Search for the cell housing the specified text and yield its (x, y) center coordinate. 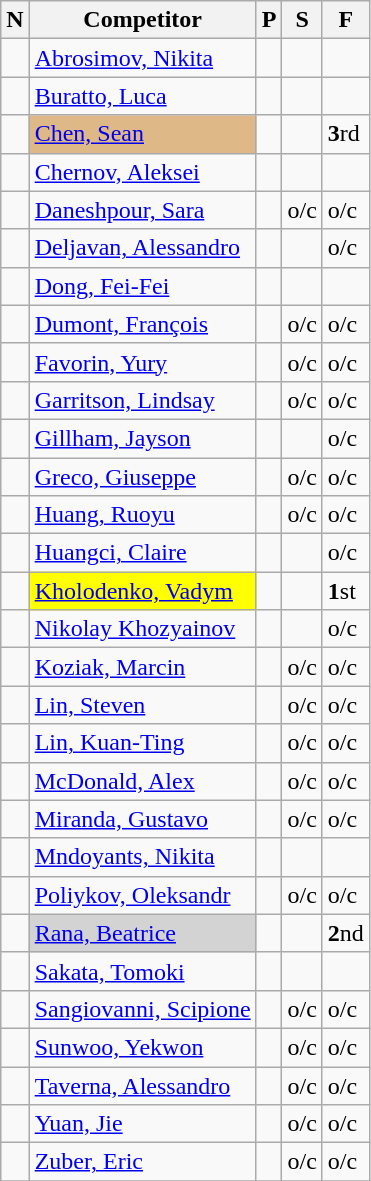
Sakata, Tomoki (142, 971)
Sangiovanni, Scipione (142, 1009)
Dumont, François (142, 324)
Huangci, Claire (142, 553)
Nikolay Khozyainov (142, 629)
Koziak, Marcin (142, 667)
Buratto, Luca (142, 96)
Mndoyants, Nikita (142, 857)
S (302, 20)
Lin, Kuan-Ting (142, 743)
1st (346, 591)
Kholodenko, Vadym (142, 591)
N (15, 20)
Favorin, Yury (142, 362)
Chernov, Aleksei (142, 172)
Deljavan, Alessandro (142, 248)
Dong, Fei-Fei (142, 286)
Huang, Ruoyu (142, 515)
McDonald, Alex (142, 781)
3rd (346, 134)
Miranda, Gustavo (142, 819)
Garritson, Lindsay (142, 400)
F (346, 20)
Greco, Giuseppe (142, 477)
Sunwoo, Yekwon (142, 1047)
P (269, 20)
Lin, Steven (142, 705)
Poliykov, Oleksandr (142, 895)
Rana, Beatrice (142, 933)
Abrosimov, Nikita (142, 58)
Zuber, Eric (142, 1162)
Daneshpour, Sara (142, 210)
Gillham, Jayson (142, 438)
Yuan, Jie (142, 1124)
Taverna, Alessandro (142, 1085)
2nd (346, 933)
Competitor (142, 20)
Chen, Sean (142, 134)
